Locate the cell with the specified text and output its [X, Y] center coordinate. 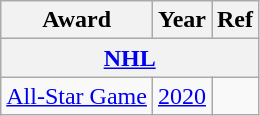
NHL [130, 58]
All-Star Game [77, 96]
Award [77, 20]
2020 [182, 96]
Ref [236, 20]
Year [182, 20]
